Search for the cell housing the specified text and yield its (x, y) center coordinate. 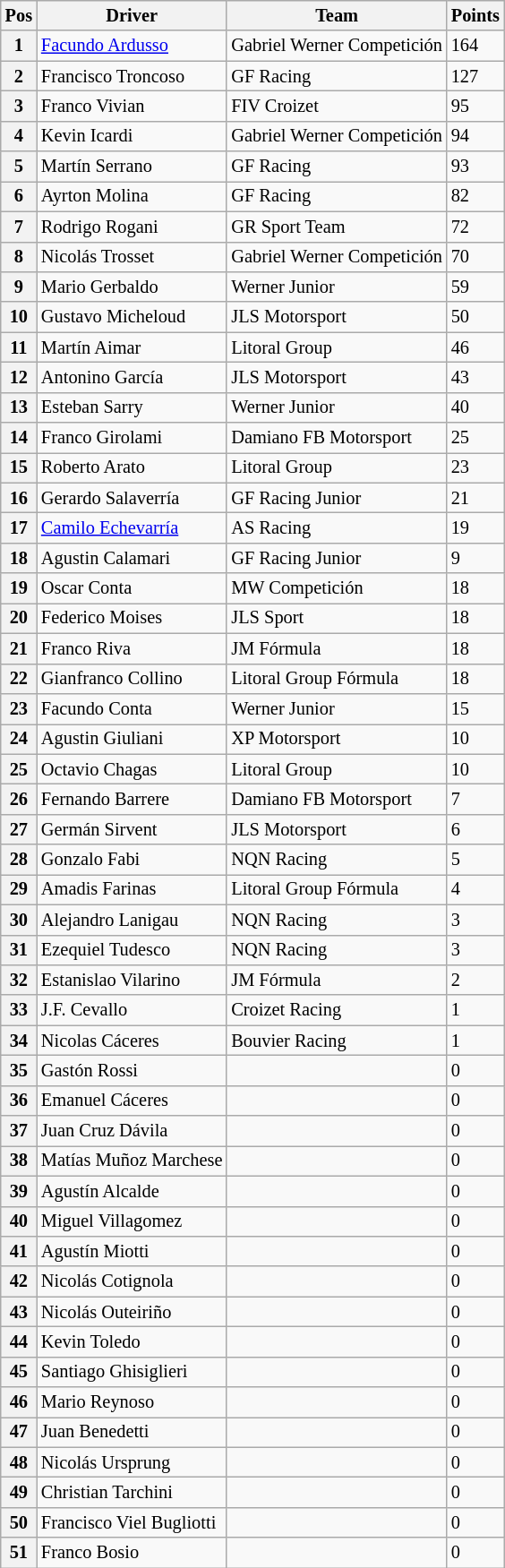
Nicolás Outeiriño (132, 1312)
164 (475, 46)
Germán Sirvent (132, 829)
Agustín Miotti (132, 1251)
Francisco Viel Bugliotti (132, 1522)
Ezequiel Tudesco (132, 950)
Nicolas Cáceres (132, 1041)
Kevin Toledo (132, 1341)
12 (19, 377)
Federico Moises (132, 618)
95 (475, 106)
Nicolás Trosset (132, 257)
38 (19, 1161)
Facundo Conta (132, 708)
Franco Vivian (132, 106)
51 (19, 1553)
Facundo Ardusso (132, 46)
Miguel Villagomez (132, 1221)
29 (19, 889)
Emanuel Cáceres (132, 1101)
48 (19, 1462)
17 (19, 527)
Francisco Troncoso (132, 76)
Agustín Alcalde (132, 1191)
MW Competición (337, 588)
AS Racing (337, 527)
22 (19, 679)
39 (19, 1191)
Estanislao Vilarino (132, 980)
Fernando Barrere (132, 799)
28 (19, 860)
Oscar Conta (132, 588)
20 (19, 618)
Pos (19, 15)
Juan Cruz Dávila (132, 1131)
93 (475, 167)
Alejandro Lanigau (132, 920)
Agustin Calamari (132, 558)
49 (19, 1493)
94 (475, 136)
Franco Girolami (132, 438)
Camilo Echevarría (132, 527)
70 (475, 257)
31 (19, 950)
Gustavo Micheloud (132, 317)
Christian Tarchini (132, 1493)
82 (475, 196)
Mario Reynoso (132, 1402)
Rodrigo Rogani (132, 227)
45 (19, 1372)
13 (19, 407)
XP Motorsport (337, 739)
Gastón Rossi (132, 1070)
Octavio Chagas (132, 769)
GR Sport Team (337, 227)
32 (19, 980)
Nicolás Ursprung (132, 1462)
Martín Serrano (132, 167)
72 (475, 227)
59 (475, 287)
47 (19, 1432)
Matías Muñoz Marchese (132, 1161)
30 (19, 920)
Roberto Arato (132, 467)
11 (19, 347)
Martín Aimar (132, 347)
24 (19, 739)
Gonzalo Fabi (132, 860)
Antonino García (132, 377)
Juan Benedetti (132, 1432)
Team (337, 15)
8 (19, 257)
JLS Sport (337, 618)
Nicolás Cotignola (132, 1281)
Franco Riva (132, 648)
Bouvier Racing (337, 1041)
27 (19, 829)
Amadis Farinas (132, 889)
J.F. Cevallo (132, 1010)
44 (19, 1341)
26 (19, 799)
Ayrton Molina (132, 196)
Croizet Racing (337, 1010)
Santiago Ghisiglieri (132, 1372)
37 (19, 1131)
36 (19, 1101)
34 (19, 1041)
33 (19, 1010)
Franco Bosio (132, 1553)
Mario Gerbaldo (132, 287)
Driver (132, 15)
16 (19, 498)
41 (19, 1251)
14 (19, 438)
127 (475, 76)
Points (475, 15)
FIV Croizet (337, 106)
Agustin Giuliani (132, 739)
Gianfranco Collino (132, 679)
42 (19, 1281)
Kevin Icardi (132, 136)
35 (19, 1070)
Gerardo Salaverría (132, 498)
Esteban Sarry (132, 407)
